Scan for the cell matching the given text and deliver its (X, Y) coordinate at center. 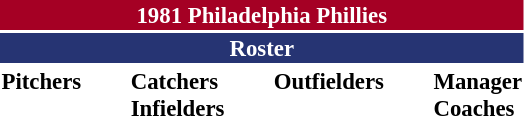
Roster (262, 48)
1981 Philadelphia Phillies (262, 15)
